Capture the cell that displays the provided text and extract its (x, y) central coordinate. 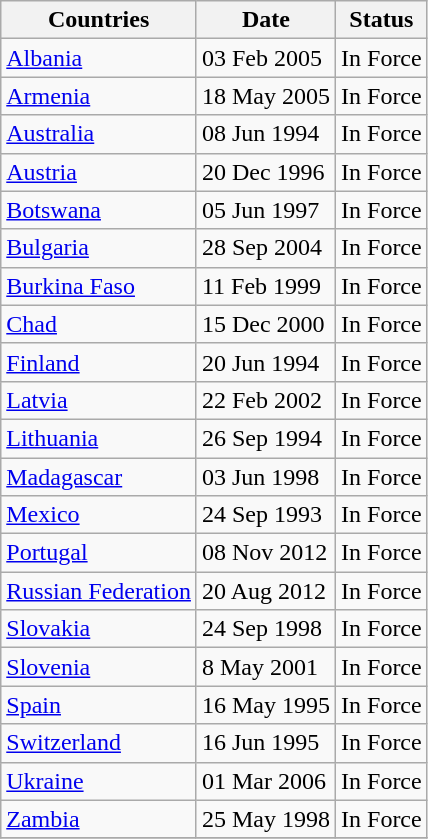
Bulgaria (99, 248)
Status (382, 20)
11 Feb 1999 (266, 286)
Russian Federation (99, 591)
Burkina Faso (99, 286)
22 Feb 2002 (266, 400)
20 Dec 1996 (266, 172)
Date (266, 20)
Switzerland (99, 743)
05 Jun 1997 (266, 210)
Zambia (99, 819)
15 Dec 2000 (266, 324)
08 Nov 2012 (266, 553)
Austria (99, 172)
24 Sep 1993 (266, 515)
08 Jun 1994 (266, 134)
20 Aug 2012 (266, 591)
Countries (99, 20)
Mexico (99, 515)
Botswana (99, 210)
03 Feb 2005 (266, 58)
Slovakia (99, 629)
8 May 2001 (266, 667)
Portugal (99, 553)
24 Sep 1998 (266, 629)
18 May 2005 (266, 96)
Madagascar (99, 477)
25 May 1998 (266, 819)
Ukraine (99, 781)
Albania (99, 58)
20 Jun 1994 (266, 362)
Latvia (99, 400)
Finland (99, 362)
Armenia (99, 96)
16 Jun 1995 (266, 743)
Lithuania (99, 438)
Slovenia (99, 667)
03 Jun 1998 (266, 477)
28 Sep 2004 (266, 248)
Spain (99, 705)
16 May 1995 (266, 705)
Australia (99, 134)
Chad (99, 324)
26 Sep 1994 (266, 438)
01 Mar 2006 (266, 781)
